Provide the [X, Y] coordinate of the cell's center where the given text is located.  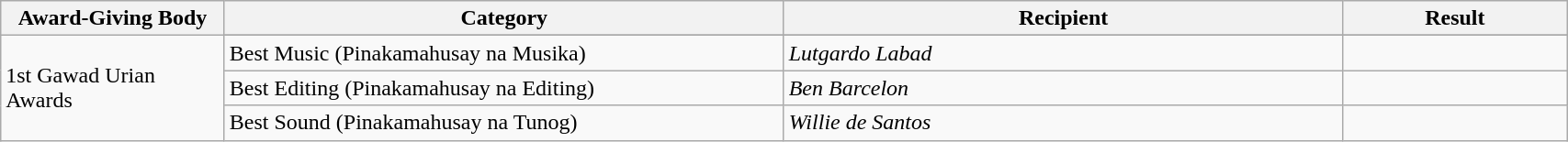
Recipient [1064, 18]
Award-Giving Body [113, 18]
Best Sound (Pinakamahusay na Tunog) [503, 123]
1st Gawad Urian Awards [113, 88]
Lutgardo Labad [1064, 53]
Ben Barcelon [1064, 88]
Result [1455, 18]
Category [503, 18]
Willie de Santos [1064, 123]
Best Editing (Pinakamahusay na Editing) [503, 88]
Best Music (Pinakamahusay na Musika) [503, 53]
